Extract the (X, Y) coordinate from the center of the cell holding the provided text.  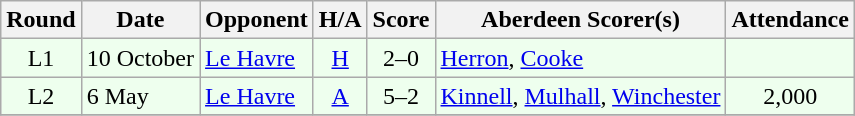
L2 (41, 96)
L1 (41, 58)
A (340, 96)
Aberdeen Scorer(s) (580, 20)
Herron, Cooke (580, 58)
Round (41, 20)
2,000 (790, 96)
6 May (140, 96)
2–0 (401, 58)
Attendance (790, 20)
H/A (340, 20)
5–2 (401, 96)
10 October (140, 58)
Date (140, 20)
Opponent (257, 20)
Score (401, 20)
H (340, 58)
Kinnell, Mulhall, Winchester (580, 96)
